Return (x, y) of the center of cell containing provided text 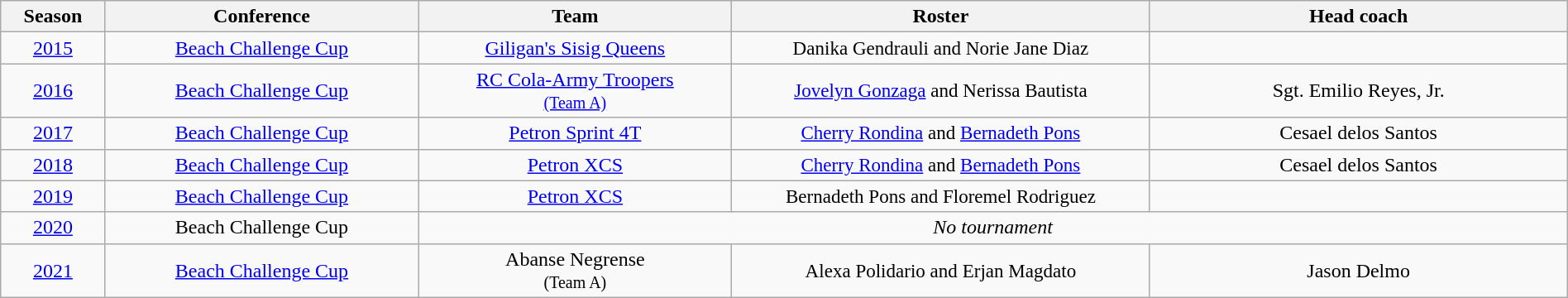
Petron Sprint 4T (576, 133)
Roster (941, 17)
Abanse Negrense(Team A) (576, 270)
2018 (53, 165)
Alexa Polidario and Erjan Magdato (941, 270)
Giligan's Sisig Queens (576, 48)
Sgt. Emilio Reyes, Jr. (1358, 91)
2021 (53, 270)
Team (576, 17)
Head coach (1358, 17)
2020 (53, 228)
Danika Gendrauli and Norie Jane Diaz (941, 48)
RC Cola-Army Troopers(Team A) (576, 91)
No tournament (992, 228)
Bernadeth Pons and Floremel Rodriguez (941, 196)
Conference (261, 17)
2019 (53, 196)
2016 (53, 91)
2017 (53, 133)
Season (53, 17)
Jason Delmo (1358, 270)
2015 (53, 48)
Jovelyn Gonzaga and Nerissa Bautista (941, 91)
